Return the (X, Y) coordinate for the center point of the cell that contains the specified text.  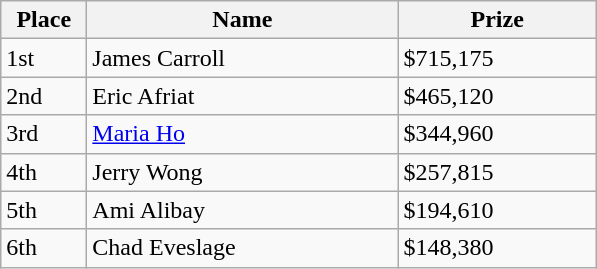
4th (44, 172)
$715,175 (498, 58)
Chad Eveslage (242, 248)
$194,610 (498, 210)
$148,380 (498, 248)
Jerry Wong (242, 172)
Prize (498, 20)
Name (242, 20)
3rd (44, 134)
6th (44, 248)
1st (44, 58)
2nd (44, 96)
Ami Alibay (242, 210)
$465,120 (498, 96)
Maria Ho (242, 134)
Eric Afriat (242, 96)
$257,815 (498, 172)
$344,960 (498, 134)
5th (44, 210)
James Carroll (242, 58)
Place (44, 20)
